For the text-containing cell, return its midpoint in (x, y) coordinate format. 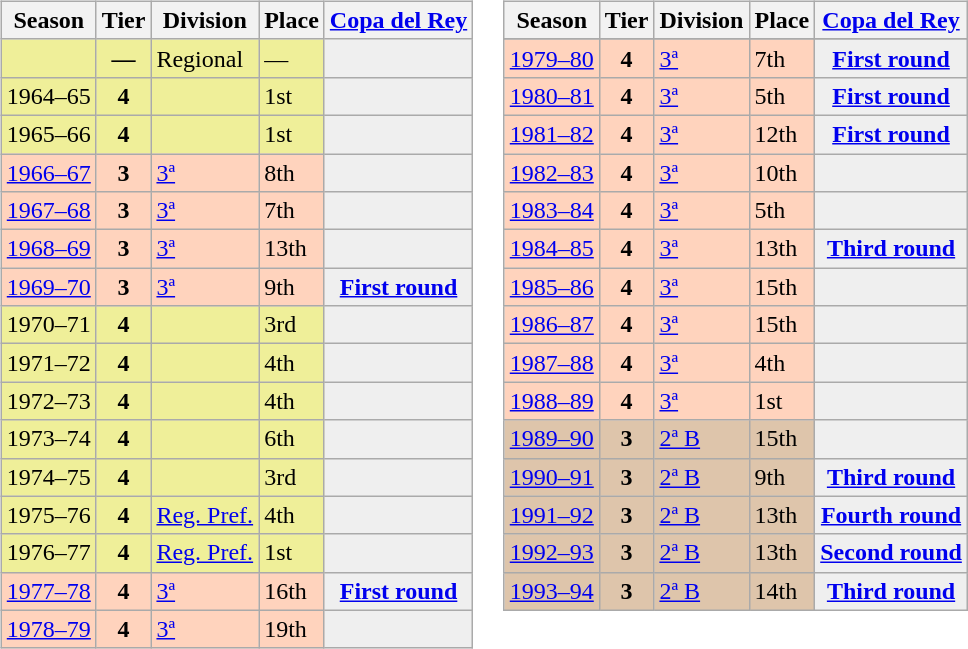
1990–91 (552, 477)
1982–83 (552, 173)
1973–74 (48, 439)
1968–69 (48, 249)
14th (782, 591)
1964–65 (48, 96)
1985–86 (552, 287)
Regional (205, 58)
19th (292, 629)
1989–90 (552, 439)
Fourth round (892, 515)
12th (782, 134)
1976–77 (48, 553)
1986–87 (552, 325)
1972–73 (48, 401)
16th (292, 591)
8th (292, 173)
1966–67 (48, 173)
1979–80 (552, 58)
10th (782, 173)
1993–94 (552, 591)
Second round (892, 553)
1974–75 (48, 477)
1983–84 (552, 211)
1987–88 (552, 363)
1992–93 (552, 553)
1970–71 (48, 325)
1977–78 (48, 591)
1984–85 (552, 249)
1975–76 (48, 515)
6th (292, 439)
1971–72 (48, 363)
1965–66 (48, 134)
1967–68 (48, 211)
1969–70 (48, 287)
1988–89 (552, 401)
1980–81 (552, 96)
1991–92 (552, 515)
1981–82 (552, 134)
1978–79 (48, 629)
